Scan for the cell matching the given text and deliver its (x, y) coordinate at center. 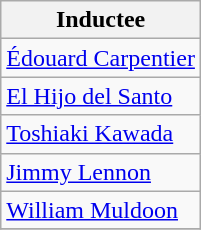
Jimmy Lennon (101, 172)
Inductee (101, 20)
Toshiaki Kawada (101, 134)
Édouard Carpentier (101, 58)
William Muldoon (101, 210)
El Hijo del Santo (101, 96)
